Determine the [x, y] coordinate at the center of the cell enclosing the given text.  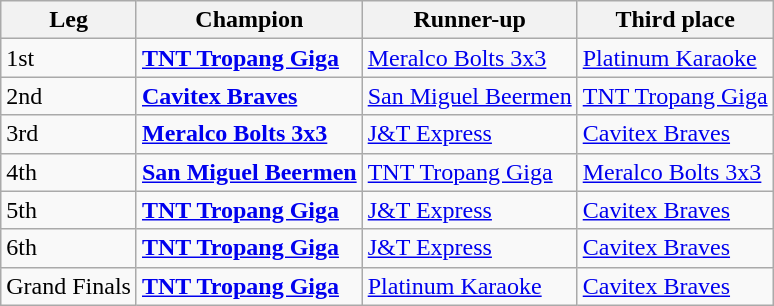
2nd [69, 96]
5th [69, 210]
4th [69, 172]
Third place [675, 20]
3rd [69, 134]
Runner-up [470, 20]
1st [69, 58]
Champion [249, 20]
Leg [69, 20]
Grand Finals [69, 286]
6th [69, 248]
